Find where the given text appears and provide that cell's center as [X, Y] coordinate. 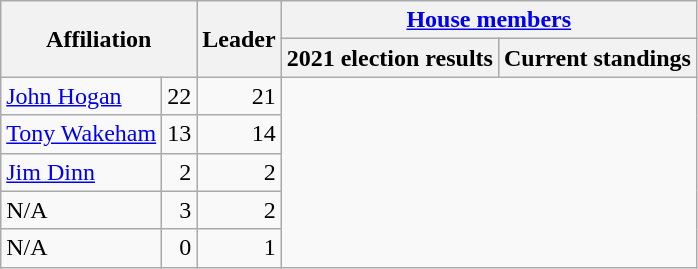
Current standings [597, 58]
0 [180, 248]
2021 election results [390, 58]
14 [239, 134]
1 [239, 248]
21 [239, 96]
22 [180, 96]
Jim Dinn [82, 172]
Leader [239, 39]
Tony Wakeham [82, 134]
13 [180, 134]
House members [488, 20]
Affiliation [99, 39]
3 [180, 210]
John Hogan [82, 96]
